Output the (x, y) coordinate of the center of the cell containing the given text.  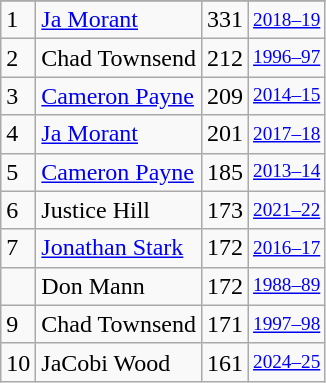
6 (18, 210)
161 (224, 362)
Don Mann (119, 286)
2024–25 (286, 362)
10 (18, 362)
Jonathan Stark (119, 248)
9 (18, 324)
2018–19 (286, 20)
201 (224, 134)
JaCobi Wood (119, 362)
1988–89 (286, 286)
Justice Hill (119, 210)
209 (224, 96)
171 (224, 324)
212 (224, 58)
2017–18 (286, 134)
1997–98 (286, 324)
2016–17 (286, 248)
173 (224, 210)
2 (18, 58)
1996–97 (286, 58)
185 (224, 172)
1 (18, 20)
5 (18, 172)
2013–14 (286, 172)
3 (18, 96)
331 (224, 20)
7 (18, 248)
4 (18, 134)
2014–15 (286, 96)
2021–22 (286, 210)
